For the text-containing cell, return its midpoint in [X, Y] coordinate format. 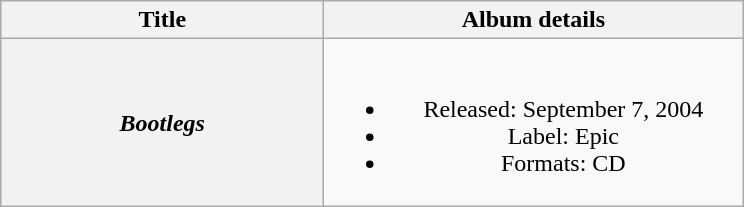
Released: September 7, 2004Label: EpicFormats: CD [534, 122]
Title [162, 20]
Bootlegs [162, 122]
Album details [534, 20]
